Output the [X, Y] coordinate of the center of the cell containing the given text.  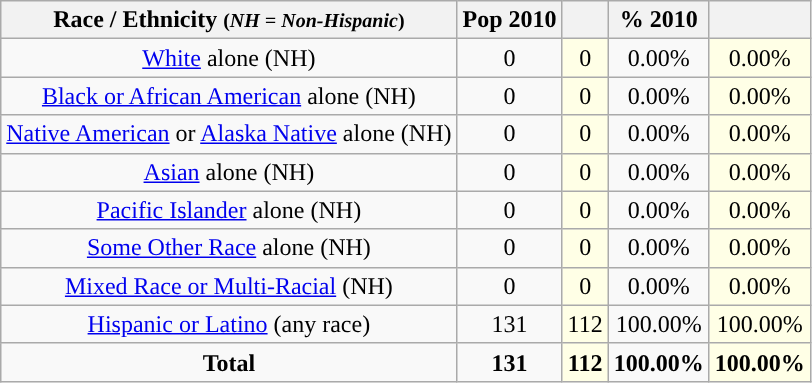
Pacific Islander alone (NH) [229, 210]
Mixed Race or Multi-Racial (NH) [229, 286]
White alone (NH) [229, 58]
Some Other Race alone (NH) [229, 248]
Asian alone (NH) [229, 172]
Pop 2010 [510, 20]
% 2010 [658, 20]
Hispanic or Latino (any race) [229, 324]
Total [229, 362]
Black or African American alone (NH) [229, 96]
Race / Ethnicity (NH = Non-Hispanic) [229, 20]
Native American or Alaska Native alone (NH) [229, 134]
